Provide the (X, Y) coordinate of the cell's center where the given text is located.  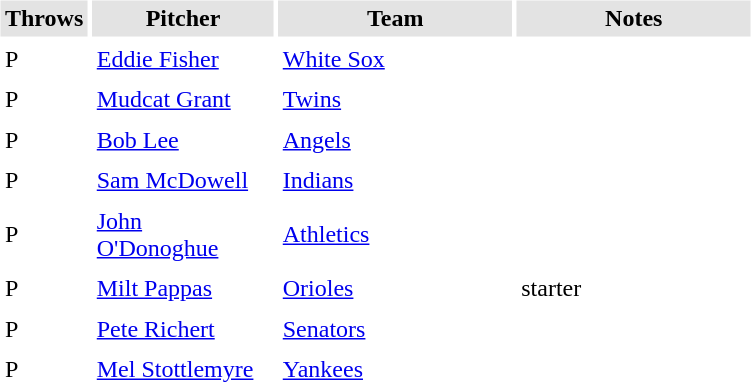
Angels (395, 140)
John O'Donoghue (183, 234)
Pete Richert (183, 329)
Notes (634, 18)
Throws (44, 18)
starter (634, 288)
Pitcher (183, 18)
Orioles (395, 288)
Milt Pappas (183, 288)
Team (395, 18)
White Sox (395, 59)
Senators (395, 329)
Mudcat Grant (183, 100)
Eddie Fisher (183, 59)
Bob Lee (183, 140)
Twins (395, 100)
Sam McDowell (183, 180)
Athletics (395, 234)
Indians (395, 180)
